For the text-containing cell, return its midpoint in (x, y) coordinate format. 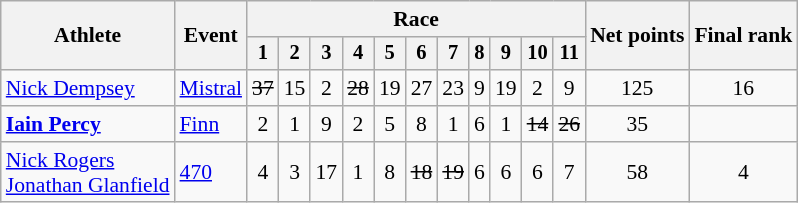
14 (538, 124)
10 (538, 54)
15 (295, 88)
Race (416, 19)
16 (743, 88)
Athlete (88, 36)
58 (637, 172)
Mistral (211, 88)
Net points (637, 36)
Nick Dempsey (88, 88)
Nick RogersJonathan Glanfield (88, 172)
18 (422, 172)
Final rank (743, 36)
Event (211, 36)
26 (569, 124)
Finn (211, 124)
27 (422, 88)
Iain Percy (88, 124)
470 (211, 172)
125 (637, 88)
28 (358, 88)
37 (263, 88)
17 (326, 172)
23 (453, 88)
11 (569, 54)
35 (637, 124)
